From the cell containing the given text, extract its center point as [x, y] coordinate. 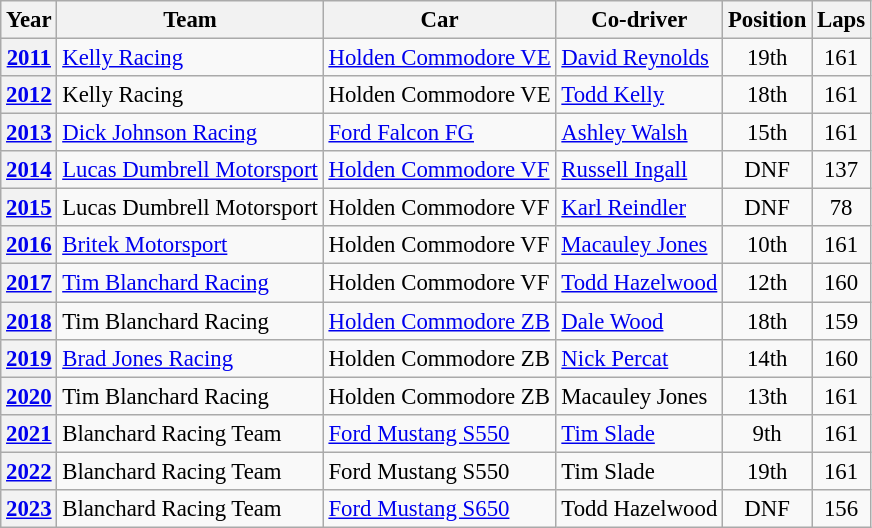
2023 [29, 509]
137 [842, 170]
Year [29, 20]
2019 [29, 358]
156 [842, 509]
2011 [29, 58]
Britek Motorsport [190, 245]
2016 [29, 245]
Laps [842, 20]
2021 [29, 433]
Team [190, 20]
Ford Falcon FG [440, 133]
2014 [29, 170]
2015 [29, 208]
2017 [29, 283]
Position [768, 20]
2018 [29, 321]
2012 [29, 95]
Karl Reindler [640, 208]
Todd Kelly [640, 95]
14th [768, 358]
Co-driver [640, 20]
Dale Wood [640, 321]
Dick Johnson Racing [190, 133]
Ford Mustang S650 [440, 509]
9th [768, 433]
2013 [29, 133]
15th [768, 133]
Brad Jones Racing [190, 358]
10th [768, 245]
2020 [29, 396]
Russell Ingall [640, 170]
13th [768, 396]
78 [842, 208]
Nick Percat [640, 358]
2022 [29, 471]
Car [440, 20]
Ashley Walsh [640, 133]
159 [842, 321]
David Reynolds [640, 58]
12th [768, 283]
